Return the (X, Y) coordinate for the center point of the cell that contains the specified text.  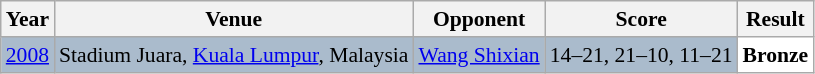
Stadium Juara, Kuala Lumpur, Malaysia (234, 55)
Bronze (776, 55)
Score (642, 19)
Opponent (478, 19)
14–21, 21–10, 11–21 (642, 55)
2008 (28, 55)
Wang Shixian (478, 55)
Venue (234, 19)
Year (28, 19)
Result (776, 19)
